Extract the [X, Y] coordinate from the center of the cell holding the provided text.  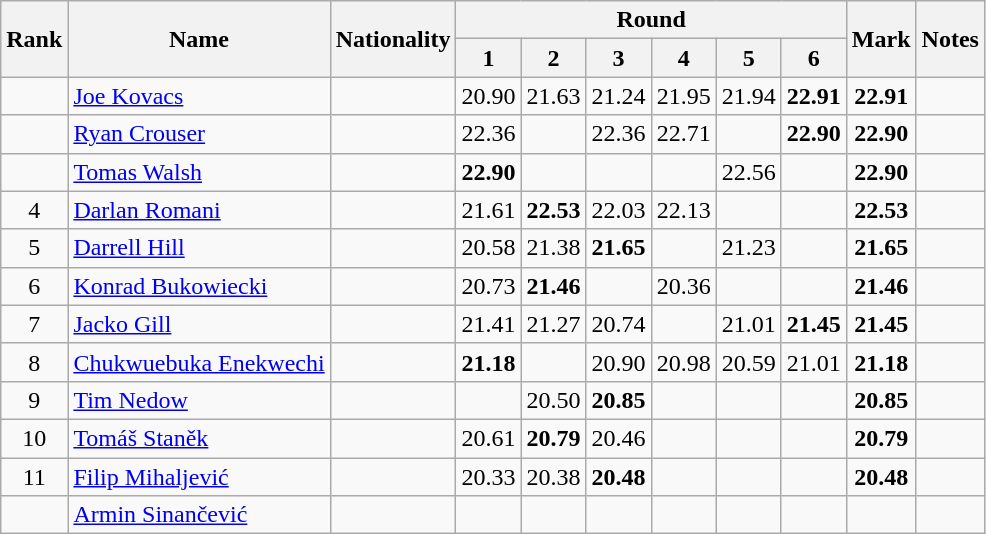
21.61 [488, 210]
20.98 [684, 362]
21.38 [554, 248]
Mark [881, 39]
Notes [950, 39]
21.95 [684, 96]
Ryan Crouser [199, 134]
Joe Kovacs [199, 96]
21.63 [554, 96]
21.94 [748, 96]
20.36 [684, 286]
10 [34, 438]
Nationality [393, 39]
Tomas Walsh [199, 172]
21.27 [554, 324]
3 [618, 58]
Jacko Gill [199, 324]
Name [199, 39]
Armin Sinančević [199, 515]
20.33 [488, 477]
21.41 [488, 324]
22.56 [748, 172]
20.74 [618, 324]
22.13 [684, 210]
20.61 [488, 438]
Chukwuebuka Enekwechi [199, 362]
7 [34, 324]
Filip Mihaljević [199, 477]
11 [34, 477]
Darlan Romani [199, 210]
Konrad Bukowiecki [199, 286]
20.46 [618, 438]
Rank [34, 39]
20.38 [554, 477]
Tomáš Staněk [199, 438]
20.50 [554, 400]
20.58 [488, 248]
21.24 [618, 96]
21.23 [748, 248]
20.59 [748, 362]
9 [34, 400]
Round [651, 20]
20.73 [488, 286]
Tim Nedow [199, 400]
22.71 [684, 134]
2 [554, 58]
Darrell Hill [199, 248]
22.03 [618, 210]
8 [34, 362]
1 [488, 58]
